Locate the cell with the specified text and output its (x, y) center coordinate. 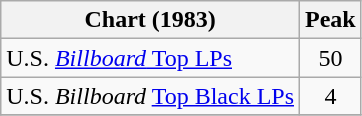
Peak (331, 20)
U.S. Billboard Top LPs (150, 58)
U.S. Billboard Top Black LPs (150, 96)
50 (331, 58)
Chart (1983) (150, 20)
4 (331, 96)
